Find where the given text appears and provide that cell's center as (X, Y) coordinate. 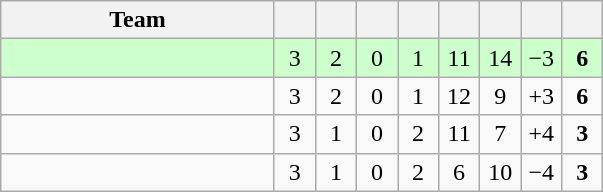
+4 (542, 134)
7 (500, 134)
−4 (542, 172)
Team (138, 20)
14 (500, 58)
+3 (542, 96)
9 (500, 96)
12 (460, 96)
−3 (542, 58)
10 (500, 172)
